Locate the cell with the specified text and output its (x, y) center coordinate. 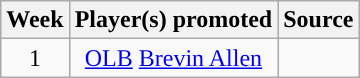
Player(s) promoted (174, 20)
1 (35, 58)
Source (318, 20)
Week (35, 20)
OLB Brevin Allen (174, 58)
